Provide the (x, y) coordinate of the cell's center where the given text is located.  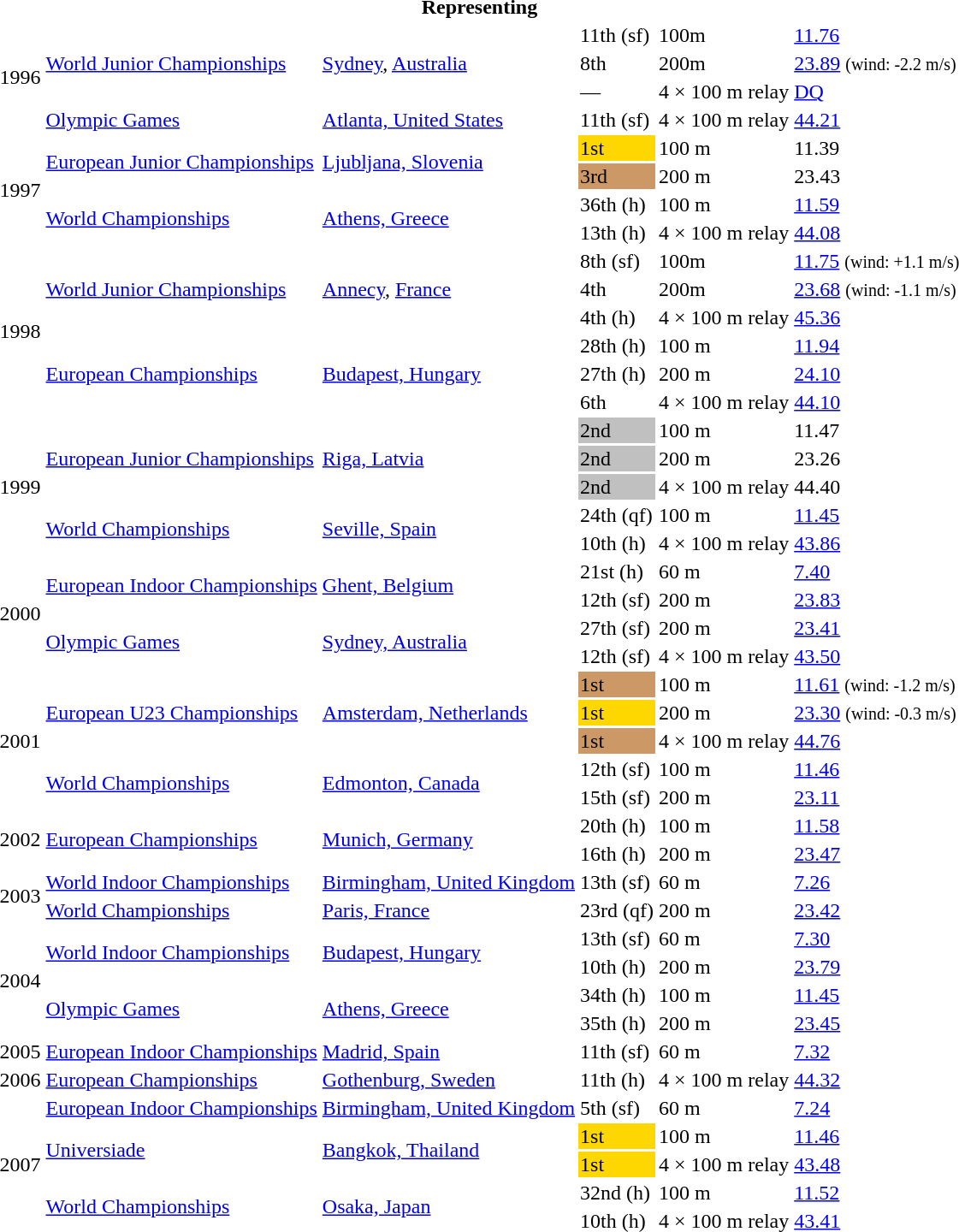
21st (h) (618, 572)
European U23 Championships (181, 713)
27th (h) (618, 374)
36th (h) (618, 204)
6th (618, 402)
Seville, Spain (448, 529)
11th (h) (618, 1080)
4th (h) (618, 317)
Annecy, France (448, 289)
Paris, France (448, 910)
13th (h) (618, 233)
Amsterdam, Netherlands (448, 713)
15th (sf) (618, 797)
28th (h) (618, 346)
32nd (h) (618, 1193)
20th (h) (618, 826)
Bangkok, Thailand (448, 1150)
Madrid, Spain (448, 1051)
Riga, Latvia (448, 459)
4th (618, 289)
Edmonton, Canada (448, 784)
Ghent, Belgium (448, 585)
8th (618, 63)
Atlanta, United States (448, 120)
23rd (qf) (618, 910)
Gothenburg, Sweden (448, 1080)
— (618, 92)
Munich, Germany (448, 840)
35th (h) (618, 1023)
Ljubljana, Slovenia (448, 163)
8th (sf) (618, 261)
34th (h) (618, 995)
27th (sf) (618, 628)
16th (h) (618, 854)
24th (qf) (618, 515)
Universiade (181, 1150)
5th (sf) (618, 1108)
3rd (618, 176)
